Scan for the cell matching the given text and deliver its [x, y] coordinate at center. 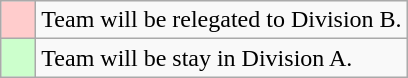
Team will be relegated to Division B. [222, 20]
Team will be stay in Division A. [222, 58]
